Identify which cell holds the provided text, then report its [X, Y] central coordinate. 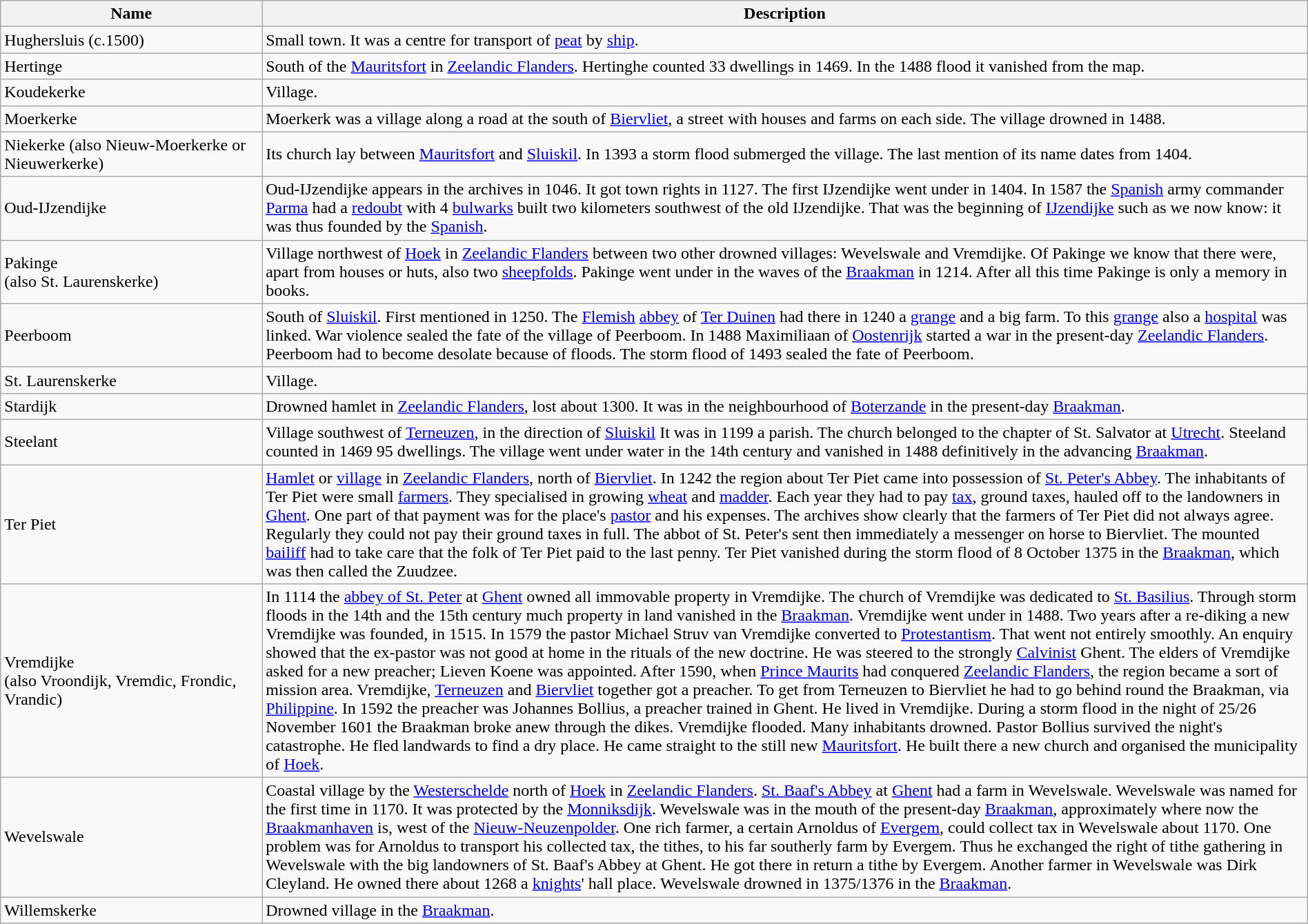
Oud-IJzendijke [131, 208]
Name [131, 14]
Koudekerke [131, 92]
Moerkerke [131, 119]
Drowned hamlet in Zeelandic Flanders, lost about 1300. It was in the neighbourhood of Boterzande in the present-day Braakman. [785, 406]
Its church lay between Mauritsfort and Sluiskil. In 1393 a storm flood submerged the village. The last mention of its name dates from 1404. [785, 154]
Small town. It was a centre for transport of peat by ship. [785, 40]
Vremdijke (also Vroondijk, Vremdic, Frondic, Vrandic) [131, 681]
Pakinge (also St. Laurenskerke) [131, 272]
Ter Piet [131, 524]
Wevelswale [131, 837]
St. Laurenskerke [131, 380]
South of the Mauritsfort in Zeelandic Flanders. Hertinghe counted 33 dwellings in 1469. In the 1488 flood it vanished from the map. [785, 66]
Niekerke (also Nieuw-Moerkerke or Nieuwerkerke) [131, 154]
Willemskerke [131, 910]
Stardijk [131, 406]
Steelant [131, 441]
Hertinge [131, 66]
Moerkerk was a village along a road at the south of Biervliet, a street with houses and farms on each side. The village drowned in 1488. [785, 119]
Drowned village in the Braakman. [785, 910]
Description [785, 14]
Peerboom [131, 335]
Hughersluis (c.1500) [131, 40]
